For the text-containing cell, return its midpoint in (x, y) coordinate format. 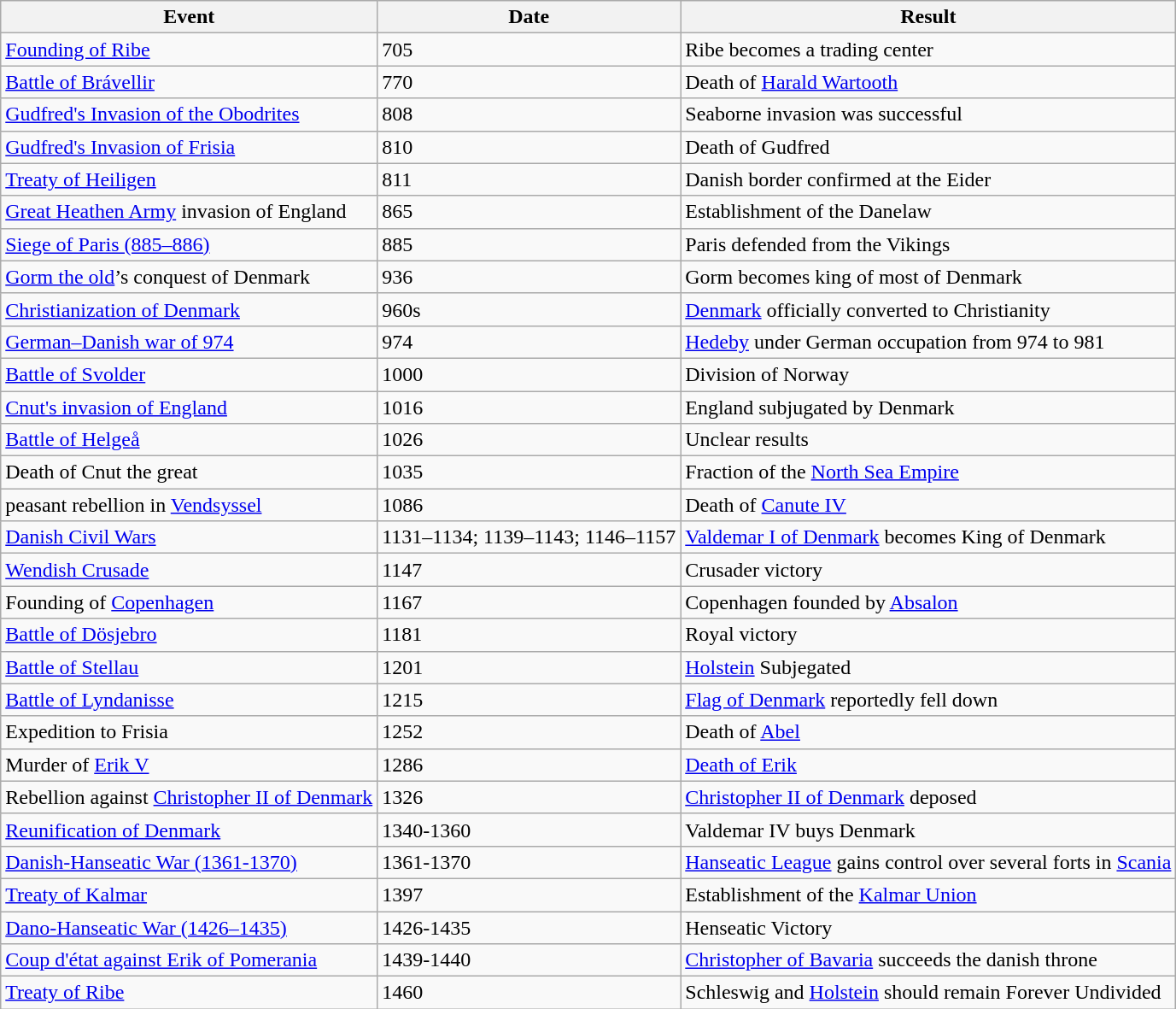
Flag of Denmark reportedly fell down (928, 700)
Gorm becomes king of most of Denmark (928, 277)
Henseatic Victory (928, 927)
1326 (529, 797)
808 (529, 114)
1026 (529, 440)
865 (529, 212)
Battle of Svolder (190, 374)
1035 (529, 472)
German–Danish war of 974 (190, 342)
Seaborne invasion was successful (928, 114)
1086 (529, 505)
Danish Civil Wars (190, 537)
Battle of Lyndanisse (190, 700)
1215 (529, 700)
936 (529, 277)
770 (529, 82)
885 (529, 244)
England subjugated by Denmark (928, 408)
Battle of Stellau (190, 667)
Hedeby under German occupation from 974 to 981 (928, 342)
Establishment of the Danelaw (928, 212)
Coup d'état against Erik of Pomerania (190, 960)
Result (928, 17)
Death of Harald Wartooth (928, 82)
1286 (529, 765)
1181 (529, 635)
974 (529, 342)
Siege of Paris (885–886) (190, 244)
Christopher of Bavaria succeeds the danish throne (928, 960)
1460 (529, 993)
810 (529, 147)
Valdemar IV buys Denmark (928, 830)
Gudfred's Invasion of the Obodrites (190, 114)
Murder of Erik V (190, 765)
1361-1370 (529, 862)
1147 (529, 570)
1201 (529, 667)
811 (529, 179)
Gorm the old’s conquest of Denmark (190, 277)
1397 (529, 895)
Hanseatic League gains control over several forts in Scania (928, 862)
Ribe becomes a trading center (928, 50)
Danish-Hanseatic War (1361-1370) (190, 862)
Christopher II of Denmark deposed (928, 797)
960s (529, 309)
Rebellion against Christopher II of Denmark (190, 797)
peasant rebellion in Vendsyssel (190, 505)
Christianization of Denmark (190, 309)
Event (190, 17)
Battle of Brávellir (190, 82)
Royal victory (928, 635)
Fraction of the North Sea Empire (928, 472)
Death of Cnut the great (190, 472)
Treaty of Ribe (190, 993)
Gudfred's Invasion of Frisia (190, 147)
Date (529, 17)
1439-1440 (529, 960)
Danish border confirmed at the Eider (928, 179)
Death of Abel (928, 732)
Valdemar I of Denmark becomes King of Denmark (928, 537)
1252 (529, 732)
705 (529, 50)
Cnut's invasion of England (190, 408)
Crusader victory (928, 570)
Wendish Crusade (190, 570)
Establishment of the Kalmar Union (928, 895)
1340-1360 (529, 830)
Founding of Copenhagen (190, 602)
1000 (529, 374)
Treaty of Heiligen (190, 179)
Denmark officially converted to Christianity (928, 309)
Dano-Hanseatic War (1426–1435) (190, 927)
Schleswig and Holstein should remain Forever Undivided (928, 993)
Copenhagen founded by Absalon (928, 602)
Death of Gudfred (928, 147)
Battle of Helgeå (190, 440)
Battle of Dösjebro (190, 635)
1167 (529, 602)
Reunification of Denmark (190, 830)
Death of Canute IV (928, 505)
Death of Erik (928, 765)
Founding of Ribe (190, 50)
1131–1134; 1139–1143; 1146–1157 (529, 537)
Treaty of Kalmar (190, 895)
Great Heathen Army invasion of England (190, 212)
Division of Norway (928, 374)
1016 (529, 408)
Unclear results (928, 440)
Paris defended from the Vikings (928, 244)
Holstein Subjegated (928, 667)
1426-1435 (529, 927)
Expedition to Frisia (190, 732)
